Scan for the cell matching the given text and deliver its [x, y] coordinate at center. 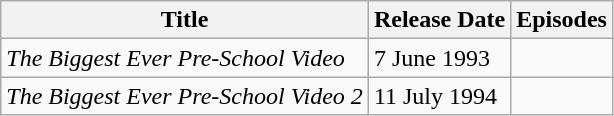
Episodes [562, 20]
Title [185, 20]
The Biggest Ever Pre-School Video 2 [185, 96]
The Biggest Ever Pre-School Video [185, 58]
Release Date [439, 20]
7 June 1993 [439, 58]
11 July 1994 [439, 96]
